Return [x, y] of the center of cell containing provided text 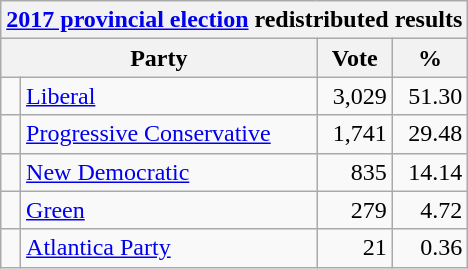
Atlantica Party [169, 248]
1,741 [354, 134]
4.72 [430, 210]
Green [169, 210]
Liberal [169, 96]
835 [354, 172]
0.36 [430, 248]
Vote [354, 58]
29.48 [430, 134]
2017 provincial election redistributed results [234, 20]
21 [354, 248]
3,029 [354, 96]
% [430, 58]
279 [354, 210]
14.14 [430, 172]
New Democratic [169, 172]
51.30 [430, 96]
Party [159, 58]
Progressive Conservative [169, 134]
